Scan for the cell matching the given text and deliver its (X, Y) coordinate at center. 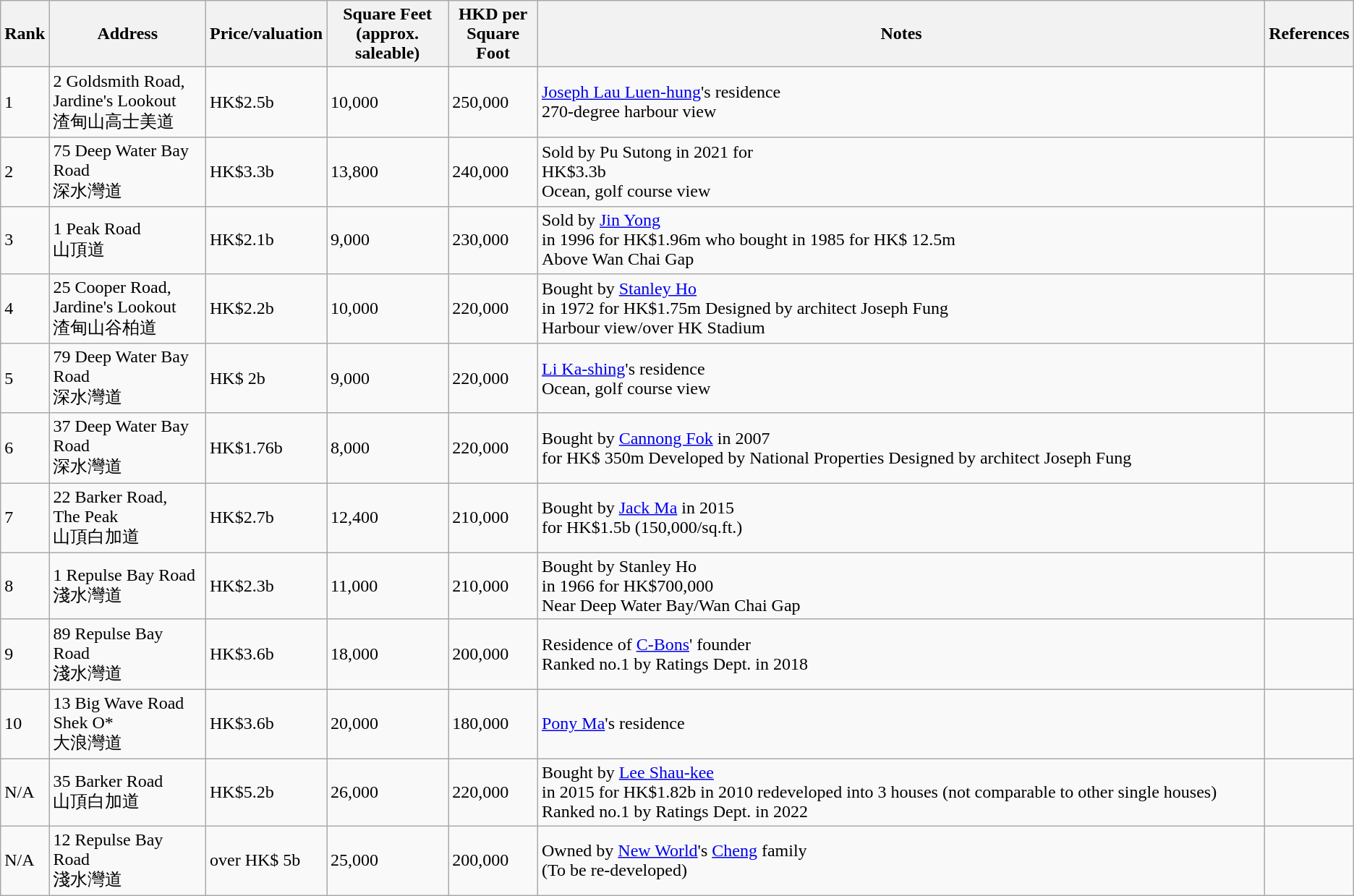
References (1309, 34)
35 Barker Road山頂白加道 (127, 792)
Square Feet(approx. saleable) (388, 34)
Bought by Cannong Fok in 2007for HK$ 350m Developed by National Properties Designed by architect Joseph Fung (901, 448)
20,000 (388, 725)
Sold by Jin Yongin 1996 for HK$1.96m who bought in 1985 for HK$ 12.5mAbove Wan Chai Gap (901, 240)
5 (25, 379)
75 Deep Water Bay Road深水灣道 (127, 172)
Bought by Stanley Hoin 1966 for HK$700,000Near Deep Water Bay/Wan Chai Gap (901, 586)
HK$5.2b (266, 792)
89 Repulse Bay Road淺水灣道 (127, 654)
1 Repulse Bay Road淺水灣道 (127, 586)
HK$2.5b (266, 103)
10 (25, 725)
Residence of C-Bons' founderRanked no.1 by Ratings Dept. in 2018 (901, 654)
Bought by Stanley Hoin 1972 for HK$1.75m Designed by architect Joseph FungHarbour view/over HK Stadium (901, 308)
over HK$ 5b (266, 861)
9 (25, 654)
12,400 (388, 518)
HK$ 2b (266, 379)
HKD perSquare Foot (493, 34)
Notes (901, 34)
Rank (25, 34)
18,000 (388, 654)
Li Ka-shing's residenceOcean, golf course view (901, 379)
Pony Ma's residence (901, 725)
230,000 (493, 240)
3 (25, 240)
7 (25, 518)
25 Cooper Road,Jardine's Lookout渣甸山谷柏道 (127, 308)
11,000 (388, 586)
Price/valuation (266, 34)
Address (127, 34)
250,000 (493, 103)
HK$2.7b (266, 518)
HK$2.2b (266, 308)
6 (25, 448)
4 (25, 308)
2 (25, 172)
25,000 (388, 861)
240,000 (493, 172)
12 Repulse Bay Road淺水灣道 (127, 861)
1 Peak Road山頂道 (127, 240)
13 Big Wave RoadShek O*大浪灣道 (127, 725)
13,800 (388, 172)
HK$3.3b (266, 172)
Bought by Jack Ma in 2015for HK$1.5b (150,000/sq.ft.) (901, 518)
79 Deep Water Bay Road深水灣道 (127, 379)
22 Barker Road,The Peak山頂白加道 (127, 518)
Owned by New World's Cheng family(To be re-developed) (901, 861)
HK$2.3b (266, 586)
1 (25, 103)
8,000 (388, 448)
8 (25, 586)
180,000 (493, 725)
2 Goldsmith Road,Jardine's Lookout渣甸山高士美道 (127, 103)
37 Deep Water Bay Road深水灣道 (127, 448)
Sold by Pu Sutong in 2021 forHK$3.3bOcean, golf course view (901, 172)
26,000 (388, 792)
Joseph Lau Luen-hung's residence270-degree harbour view (901, 103)
HK$1.76b (266, 448)
HK$2.1b (266, 240)
